For the text-containing cell, return its midpoint in (x, y) coordinate format. 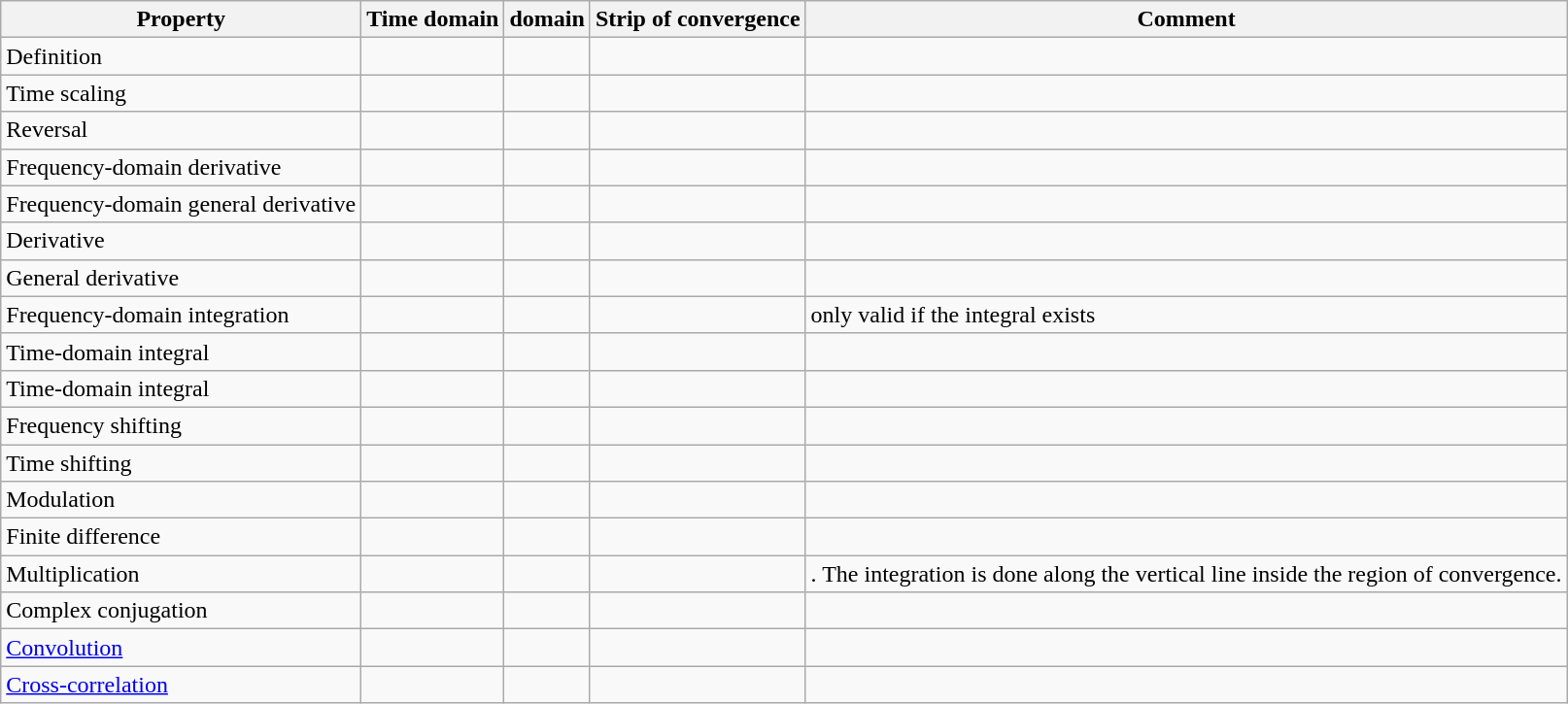
Frequency shifting (181, 425)
Time domain (433, 19)
Strip of convergence (698, 19)
Comment (1186, 19)
Frequency-domain integration (181, 315)
Complex conjugation (181, 611)
only valid if the integral exists (1186, 315)
Convolution (181, 648)
Frequency-domain derivative (181, 167)
Property (181, 19)
Definition (181, 56)
. The integration is done along the vertical line inside the region of convergence. (1186, 574)
Reversal (181, 130)
Finite difference (181, 537)
General derivative (181, 278)
Modulation (181, 500)
Multiplication (181, 574)
Cross-correlation (181, 685)
Time scaling (181, 93)
Frequency-domain general derivative (181, 204)
Derivative (181, 241)
domain (547, 19)
Time shifting (181, 463)
